From the cell containing the given text, extract its center point as (x, y) coordinate. 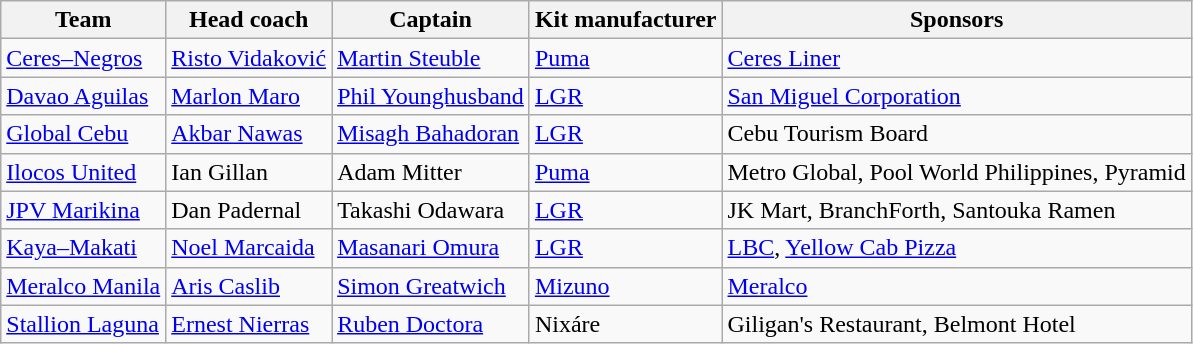
LBC, Yellow Cab Pizza (956, 248)
Marlon Maro (249, 96)
Aris Caslib (249, 286)
Kaya–Makati (84, 248)
San Miguel Corporation (956, 96)
Stallion Laguna (84, 324)
Cebu Tourism Board (956, 134)
Meralco Manila (84, 286)
Martin Steuble (431, 58)
Phil Younghusband (431, 96)
Misagh Bahadoran (431, 134)
Nixáre (626, 324)
Dan Padernal (249, 210)
Mizuno (626, 286)
Kit manufacturer (626, 20)
Takashi Odawara (431, 210)
Ceres Liner (956, 58)
Adam Mitter (431, 172)
Global Cebu (84, 134)
Risto Vidaković (249, 58)
Davao Aguilas (84, 96)
Ian Gillan (249, 172)
Metro Global, Pool World Philippines, Pyramid (956, 172)
Team (84, 20)
Head coach (249, 20)
Meralco (956, 286)
Simon Greatwich (431, 286)
Ilocos United (84, 172)
Ernest Nierras (249, 324)
Noel Marcaida (249, 248)
Akbar Nawas (249, 134)
JPV Marikina (84, 210)
Masanari Omura (431, 248)
Giligan's Restaurant, Belmont Hotel (956, 324)
Ruben Doctora (431, 324)
Sponsors (956, 20)
JK Mart, BranchForth, Santouka Ramen (956, 210)
Captain (431, 20)
Ceres–Negros (84, 58)
